Extract the (X, Y) coordinate from the center of the cell holding the provided text.  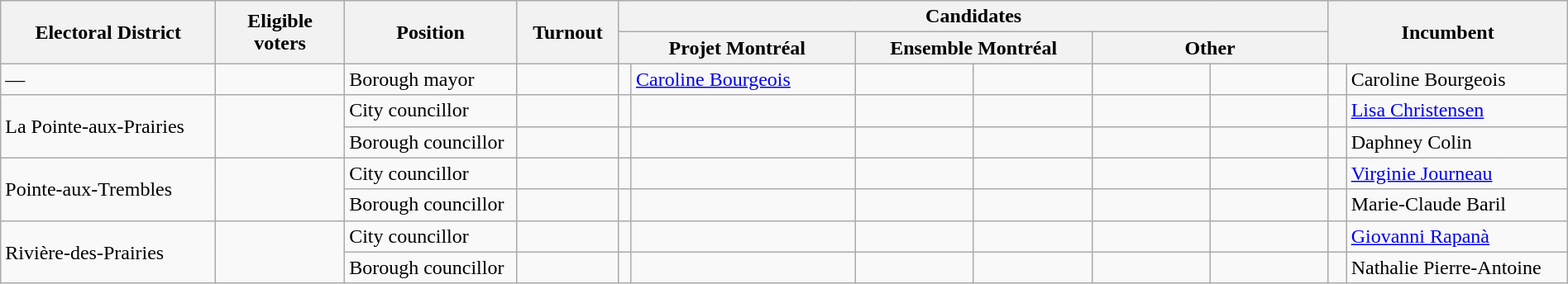
Borough mayor (431, 79)
Virginie Journeau (1457, 173)
Incumbent (1447, 32)
Other (1210, 48)
Projet Montréal (737, 48)
Giovanni Rapanà (1457, 236)
Marie-Claude Baril (1457, 205)
Daphney Colin (1457, 142)
Turnout (568, 32)
Position (431, 32)
— (108, 79)
Electoral District (108, 32)
Lisa Christensen (1457, 111)
Candidates (973, 17)
Rivière-des-Prairies (108, 252)
Eligible voters (280, 32)
Pointe-aux-Trembles (108, 189)
La Pointe-aux-Prairies (108, 126)
Nathalie Pierre-Antoine (1457, 267)
Ensemble Montréal (973, 48)
